Capture the cell that displays the provided text and extract its (X, Y) central coordinate. 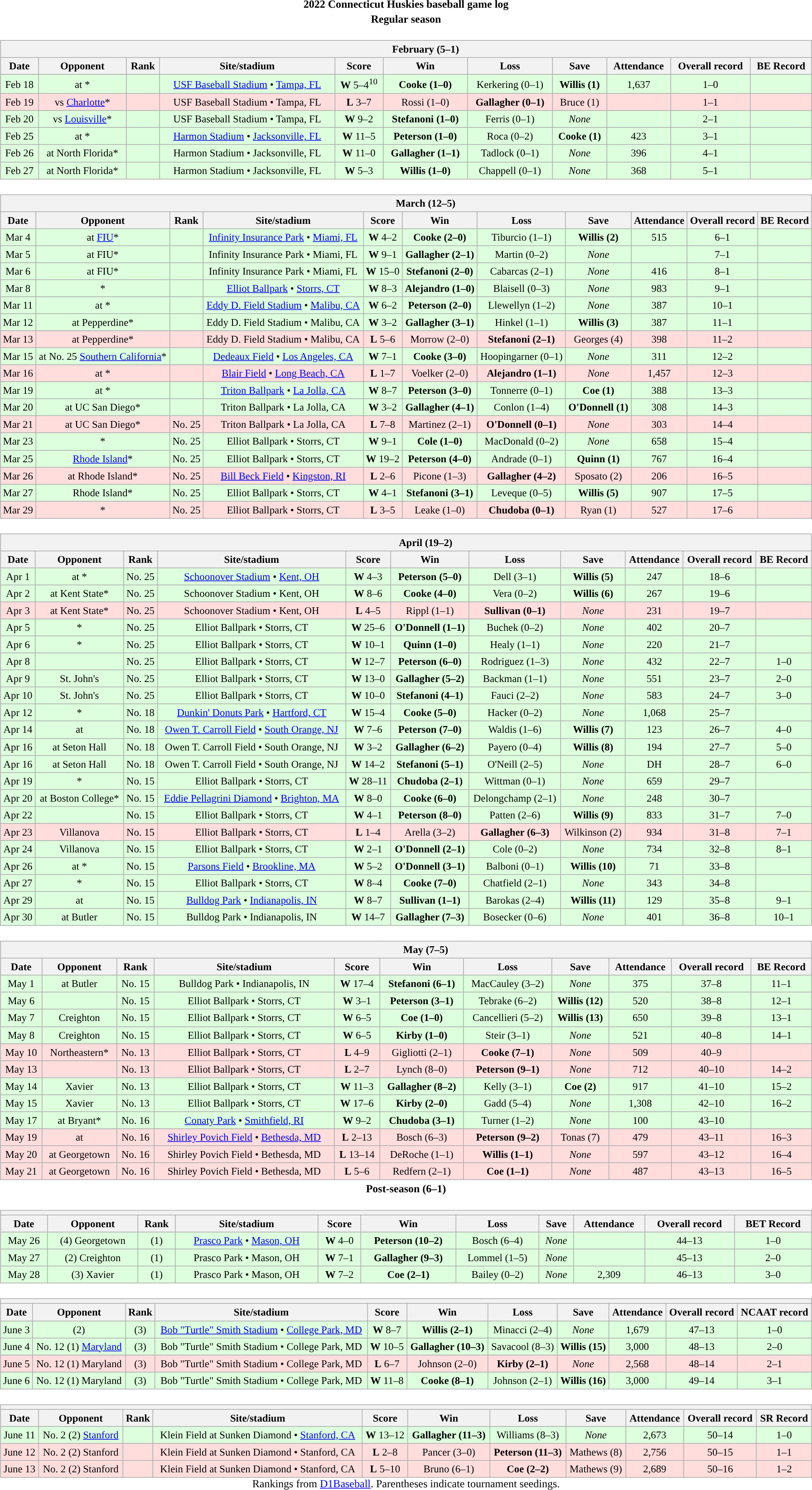
Gallagher (5–2) (430, 679)
Gallagher (9–3) (408, 1258)
551 (654, 679)
Kirby (1–0) (421, 1035)
Peterson (4–0) (440, 459)
at Bryant* (80, 1120)
767 (659, 459)
Willis (9) (593, 815)
396 (638, 153)
O'Donnell (1–1) (430, 628)
L 2–8 (385, 1452)
May 20 (21, 1154)
100 (641, 1120)
29–7 (720, 781)
Payero (0–4) (515, 747)
Waldis (1–6) (515, 730)
May 1 (21, 984)
Johnson (2–1) (523, 1380)
MacCauley (3–2) (507, 984)
Rodriguez (1–3) (515, 662)
833 (654, 815)
Morrow (2–0) (440, 339)
(4) Georgetown (93, 1241)
71 (654, 866)
Blaisell (0–3) (521, 288)
Hacker (0–2) (515, 713)
2,673 (655, 1435)
W 12–7 (368, 662)
432 (654, 662)
Stefanoni (3–1) (440, 493)
May 10 (21, 1052)
May 21 (21, 1171)
194 (654, 747)
Leveque (0–5) (521, 493)
19–6 (720, 594)
402 (654, 628)
33–8 (720, 866)
Apr 23 (18, 832)
34–8 (720, 883)
W 11–5 (359, 136)
(2) (79, 1329)
Mar 19 (18, 391)
Voelker (2–0) (440, 373)
Conaty Park • Smithfield, RI (244, 1120)
303 (659, 425)
Bosch (6–4) (498, 1241)
17–6 (722, 510)
W 11–0 (359, 153)
W 8–0 (368, 798)
220 (654, 644)
Gallagher (4–1) (440, 407)
Coe (2) (580, 1086)
Gallagher (2–1) (440, 254)
39–8 (711, 1018)
Peterson (9–1) (507, 1069)
May 6 (21, 1001)
15–4 (722, 441)
398 (659, 339)
Tiburcio (1–1) (521, 237)
Blair Field • Long Beach, CA (283, 373)
Apr 12 (18, 713)
L 1–4 (368, 832)
Healy (1–1) (515, 644)
Willis (7) (593, 730)
Hinkel (1–1) (521, 322)
22–7 (720, 662)
W 17–6 (357, 1103)
36–8 (720, 917)
Mar 11 (18, 305)
247 (654, 576)
Tonnerre (0–1) (521, 391)
14–3 (722, 407)
W 11–3 (357, 1086)
Willis (8) (593, 747)
Barokas (2–4) (515, 900)
7–0 (784, 815)
Eddie Pellagrini Diamond • Brighton, MA (252, 798)
May 27 (24, 1258)
Alejandro (1–0) (440, 288)
Stefanoni (1–0) (425, 119)
Sullivan (1–1) (430, 900)
L 4–9 (357, 1052)
Peterson (11–3) (528, 1452)
at Boston College* (79, 798)
Cooke (3–0) (440, 356)
Cole (1–0) (440, 441)
Peterson (10–2) (408, 1241)
Cabarcas (2–1) (521, 271)
Martin (0–2) (521, 254)
W 5–410 (359, 84)
NCAAT record (774, 1312)
1,679 (637, 1329)
Cooke (8–1) (448, 1380)
W 19–2 (383, 459)
583 (654, 696)
Willis (16) (583, 1380)
129 (654, 900)
20–7 (720, 628)
50–14 (720, 1435)
Mar 15 (18, 356)
734 (654, 849)
Apr 30 (18, 917)
24–7 (720, 696)
W 8–3 (383, 288)
Willis (15) (583, 1346)
May 19 (21, 1137)
Mar 13 (18, 339)
Arella (3–2) (430, 832)
509 (641, 1052)
Apr 14 (18, 730)
1,457 (659, 373)
Lommel (1–5) (498, 1258)
Mar 27 (18, 493)
12–2 (722, 356)
(3) Xavier (93, 1275)
37–8 (711, 984)
L 1–7 (383, 373)
Mar 5 (18, 254)
Stefanoni (2–1) (521, 339)
at Rhode Island* (103, 476)
40–10 (711, 1069)
Cooke (2–0) (440, 237)
Willis (1–1) (507, 1154)
Buchek (0–2) (515, 628)
Cooke (5–0) (430, 713)
L 3–7 (359, 102)
W 14–2 (368, 764)
16–3 (781, 1137)
Mar 12 (18, 322)
Apr 3 (18, 610)
Johnson (2–0) (448, 1364)
(2) Creighton (93, 1258)
1–2 (784, 1469)
May 8 (21, 1035)
650 (641, 1018)
W 7–6 (368, 730)
Willis (11) (593, 900)
Cancellieri (5–2) (507, 1018)
Chudoba (3–1) (421, 1120)
Peterson (8–0) (430, 815)
Gallagher (7–3) (430, 917)
Turner (1–2) (507, 1120)
267 (654, 594)
May 13 (21, 1069)
L 3–5 (383, 510)
June 4 (16, 1346)
479 (641, 1137)
43–11 (711, 1137)
Leake (1–0) (440, 510)
2,568 (637, 1364)
W 3–1 (357, 1001)
19–7 (720, 610)
L 4–5 (368, 610)
Peterson (2–0) (440, 305)
30–7 (720, 798)
Sullivan (0–1) (515, 610)
Willis (2) (598, 237)
Bailey (0–2) (498, 1275)
Peterson (3–1) (421, 1001)
L 7–8 (383, 425)
Stefanoni (6–1) (421, 984)
Peterson (3–0) (440, 391)
40–9 (711, 1052)
14–4 (722, 425)
31–7 (720, 815)
Gallagher (10–3) (448, 1346)
14–2 (781, 1069)
MacDonald (0–2) (521, 441)
38–8 (711, 1001)
W 15–4 (368, 713)
Chudoba (0–1) (521, 510)
Minacci (2–4) (523, 1329)
Bosecker (0–6) (515, 917)
Feb 19 (19, 102)
Fauci (2–2) (515, 696)
Willis (6) (593, 594)
42–10 (711, 1103)
Coe (2–2) (528, 1469)
21–7 (720, 644)
Gallagher (4–2) (521, 476)
Lynch (8–0) (421, 1069)
308 (659, 407)
Willis (10) (593, 866)
Stefanoni (4–1) (430, 696)
15–2 (781, 1086)
Ryan (1) (598, 510)
June 12 (20, 1452)
Martinez (2–1) (440, 425)
O'Donnell (1) (598, 407)
Bill Beck Field • Kingston, RI (283, 476)
Alejandro (1–1) (521, 373)
O'Donnell (2–1) (430, 849)
May (7–5) (406, 950)
May 15 (21, 1103)
June 3 (16, 1329)
Redfern (2–1) (421, 1171)
1,637 (638, 84)
Cooke (1–0) (425, 84)
Delongchamp (2–1) (515, 798)
521 (641, 1035)
48–14 (701, 1364)
Cooke (7–1) (507, 1052)
12–1 (781, 1001)
917 (641, 1086)
Quinn (1–0) (430, 644)
Apr 22 (18, 815)
6–0 (784, 764)
Chappell (0–1) (510, 170)
W 4–2 (383, 237)
Apr 1 (18, 576)
1,308 (641, 1103)
May 7 (21, 1018)
DeRoche (1–1) (421, 1154)
Gallagher (11–3) (449, 1435)
Gallagher (1–1) (425, 153)
Patten (2–6) (515, 815)
50–15 (720, 1452)
35–8 (720, 900)
Williams (8–3) (528, 1435)
Chatfield (2–1) (515, 883)
W 25–6 (368, 628)
Tonas (7) (580, 1137)
23–7 (720, 679)
Gigliotti (2–1) (421, 1052)
18–6 (720, 576)
Roca (0–2) (510, 136)
vs Louisville* (82, 119)
45–13 (690, 1258)
Bruce (1) (580, 102)
32–8 (720, 849)
17–5 (722, 493)
Mathews (9) (596, 1469)
Coe (2–1) (408, 1275)
Parsons Field • Brookline, MA (252, 866)
Feb 20 (19, 119)
Mar 8 (18, 288)
49–14 (701, 1380)
Willis (12) (580, 1001)
43–12 (711, 1154)
W 10–0 (368, 696)
May 14 (21, 1086)
934 (654, 832)
L 13–14 (357, 1154)
12–3 (722, 373)
343 (654, 883)
W 5–3 (359, 170)
Stefanoni (2–0) (440, 271)
Hoopingarner (0–1) (521, 356)
W 2–1 (368, 849)
Willis (1–0) (425, 170)
W 8–6 (368, 594)
Savacool (8–3) (523, 1346)
L 6–7 (387, 1364)
SR Record (784, 1418)
Gallagher (6–2) (430, 747)
L 2–7 (357, 1069)
June 6 (16, 1380)
Apr 6 (18, 644)
June 5 (16, 1364)
L 2–6 (383, 476)
Northeastern* (80, 1052)
Rippl (1–1) (430, 610)
4–0 (784, 730)
50–16 (720, 1469)
Apr 26 (18, 866)
Willis (13) (580, 1018)
Apr 24 (18, 849)
44–13 (690, 1241)
Wilkinson (2) (593, 832)
13–3 (722, 391)
26–7 (720, 730)
423 (638, 136)
Apr 29 (18, 900)
16–2 (781, 1103)
25–7 (720, 713)
Steir (3–1) (507, 1035)
Mar 29 (18, 510)
206 (659, 476)
28–7 (720, 764)
Rossi (1–0) (425, 102)
Andrade (0–1) (521, 459)
Vera (0–2) (515, 594)
BET Record (773, 1224)
Mar 20 (18, 407)
31–8 (720, 832)
40–8 (711, 1035)
W 14–7 (368, 917)
Peterson (9–2) (507, 1137)
Georges (4) (598, 339)
W 17–4 (357, 984)
W 4–3 (368, 576)
Mar 16 (18, 373)
Apr 8 (18, 662)
Apr 27 (18, 883)
487 (641, 1171)
2,309 (609, 1275)
Cole (0–2) (515, 849)
Mar 26 (18, 476)
W 10–5 (387, 1346)
907 (659, 493)
May 17 (21, 1120)
47–13 (701, 1329)
June 11 (20, 1435)
658 (659, 441)
5–0 (784, 747)
123 (654, 730)
Cooke (4–0) (430, 594)
Mar 21 (18, 425)
401 (654, 917)
W 10–1 (368, 644)
W 13–12 (385, 1435)
Kerkering (0–1) (510, 84)
368 (638, 170)
L 2–13 (357, 1137)
Quinn (1) (598, 459)
13–1 (781, 1018)
March (12–5) (406, 203)
W 6–2 (383, 305)
April (19–2) (406, 542)
659 (654, 781)
Pancer (3–0) (449, 1452)
June 13 (20, 1469)
Feb 26 (19, 153)
2,756 (655, 1452)
Coe (1–1) (507, 1171)
Mar 23 (18, 441)
375 (641, 984)
May 28 (24, 1275)
6–1 (722, 237)
Gallagher (3–1) (440, 322)
515 (659, 237)
Dunkin' Donuts Park • Hartford, CT (252, 713)
2,689 (655, 1469)
Kirby (2–1) (523, 1364)
W 4–0 (339, 1241)
1,068 (654, 713)
Mar 4 (18, 237)
vs Charlotte* (82, 102)
Feb 18 (19, 84)
Peterson (7–0) (430, 730)
Feb 25 (19, 136)
248 (654, 798)
Peterson (5–0) (430, 576)
Willis (1) (580, 84)
O'Donnell (3–1) (430, 866)
11–2 (722, 339)
712 (641, 1069)
Cooke (7–0) (430, 883)
at No. 25 Southern California* (103, 356)
4–1 (710, 153)
Willis (2–1) (448, 1329)
Dedeaux Field • Los Angeles, CA (283, 356)
43–13 (711, 1171)
L 5–10 (385, 1469)
43–10 (711, 1120)
Apr 10 (18, 696)
41–10 (711, 1086)
Apr 9 (18, 679)
597 (641, 1154)
Gadd (5–4) (507, 1103)
O'Neill (2–5) (515, 764)
527 (659, 510)
5–1 (710, 170)
Backman (1–1) (515, 679)
311 (659, 356)
983 (659, 288)
W 7–2 (339, 1275)
Kirby (2–0) (421, 1103)
Willis (3) (598, 322)
Picone (1–3) (440, 476)
W 28–11 (368, 781)
Gallagher (8–2) (421, 1086)
Coe (1–0) (421, 1018)
231 (654, 610)
O'Donnell (0–1) (521, 425)
Peterson (6–0) (430, 662)
Feb 27 (19, 170)
Apr 19 (18, 781)
Coe (1) (598, 391)
Chudoba (2–1) (430, 781)
Apr 5 (18, 628)
Apr 2 (18, 594)
Ferris (0–1) (510, 119)
W 15–0 (383, 271)
DH (654, 764)
Gallagher (0–1) (510, 102)
W 5–2 (368, 866)
Apr 20 (18, 798)
Sposato (2) (598, 476)
Wittman (0–1) (515, 781)
Conlon (1–4) (521, 407)
46–13 (690, 1275)
February (5–1) (406, 49)
388 (659, 391)
May 26 (24, 1241)
Bosch (6–3) (421, 1137)
Cooke (1) (580, 136)
Mathews (8) (596, 1452)
Llewellyn (1–2) (521, 305)
48–13 (701, 1346)
Gallagher (6–3) (515, 832)
Balboni (0–1) (515, 866)
Bruno (6–1) (449, 1469)
520 (641, 1001)
Mar 6 (18, 271)
Stefanoni (5–1) (430, 764)
Tebrake (6–2) (507, 1001)
Dell (3–1) (515, 576)
Cooke (6–0) (430, 798)
Mar 25 (18, 459)
Peterson (1–0) (425, 136)
W 13–0 (368, 679)
Tadlock (0–1) (510, 153)
W 11–8 (387, 1380)
Kelly (3–1) (507, 1086)
27–7 (720, 747)
14–1 (781, 1035)
416 (659, 271)
W 8–4 (368, 883)
